Return (X, Y) of the center of cell containing provided text 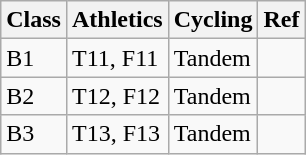
B1 (34, 58)
T11, F11 (117, 58)
T12, F12 (117, 96)
Cycling (213, 20)
Athletics (117, 20)
B2 (34, 96)
T13, F13 (117, 134)
B3 (34, 134)
Class (34, 20)
Ref (282, 20)
